From the cell containing the given text, extract its center point as (X, Y) coordinate. 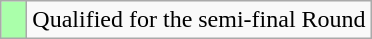
Qualified for the semi-final Round (199, 20)
